Determine the [x, y] coordinate at the center of the cell enclosing the given text.  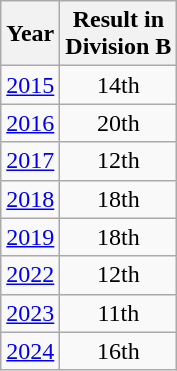
2024 [30, 351]
11th [118, 313]
2023 [30, 313]
2016 [30, 123]
2018 [30, 199]
20th [118, 123]
Result inDivision B [118, 34]
2022 [30, 275]
2017 [30, 161]
16th [118, 351]
2019 [30, 237]
2015 [30, 85]
Year [30, 34]
14th [118, 85]
